For the text-containing cell, return its midpoint in [x, y] coordinate format. 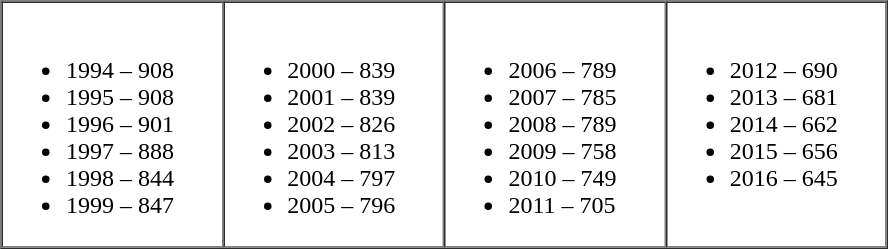
2000 – 8392001 – 8392002 – 8262003 – 8132004 – 7972005 – 796 [334, 125]
2012 – 6902013 – 6812014 – 6622015 – 6562016 – 645 [776, 125]
2006 – 7892007 – 7852008 – 7892009 – 7582010 – 7492011 – 705 [554, 125]
1994 – 9081995 – 9081996 – 9011997 – 8881998 – 8441999 – 847 [112, 125]
